Identify which cell holds the provided text, then report its [X, Y] central coordinate. 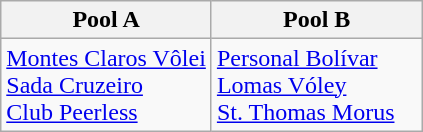
Pool B [316, 20]
Pool A [106, 20]
Personal Bolívar Lomas Vóley St. Thomas Morus [316, 85]
Montes Claros Vôlei Sada Cruzeiro Club Peerless [106, 85]
